Pinpoint the cell where the given text exists, returning its [X, Y] midpoint coordinate. 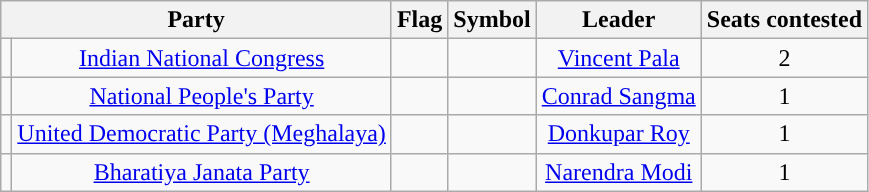
Seats contested [784, 20]
Narendra Modi [618, 172]
Party [196, 20]
Conrad Sangma [618, 96]
Flag [419, 20]
Bharatiya Janata Party [202, 172]
United Democratic Party (Meghalaya) [202, 134]
Leader [618, 20]
2 [784, 58]
Symbol [492, 20]
Indian National Congress [202, 58]
Donkupar Roy [618, 134]
Vincent Pala [618, 58]
National People's Party [202, 96]
